Search for the cell housing the specified text and yield its (x, y) center coordinate. 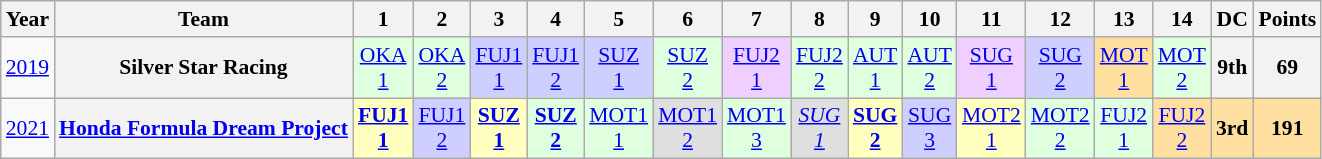
11 (992, 19)
SUG3 (929, 128)
MOT11 (618, 128)
Team (204, 19)
Honda Formula Dream Project (204, 128)
OKA2 (442, 68)
2 (442, 19)
OKA1 (383, 68)
6 (688, 19)
MOT21 (992, 128)
AUT1 (876, 68)
MOT12 (688, 128)
Year (28, 19)
2021 (28, 128)
MOT1 (1124, 68)
8 (820, 19)
AUT2 (929, 68)
13 (1124, 19)
1 (383, 19)
Points (1287, 19)
4 (556, 19)
9th (1232, 68)
Silver Star Racing (204, 68)
14 (1182, 19)
3 (498, 19)
10 (929, 19)
3rd (1232, 128)
DC (1232, 19)
MOT2 (1182, 68)
191 (1287, 128)
7 (756, 19)
MOT22 (1060, 128)
MOT13 (756, 128)
2019 (28, 68)
5 (618, 19)
9 (876, 19)
12 (1060, 19)
69 (1287, 68)
